Locate the cell with the specified text and output its [x, y] center coordinate. 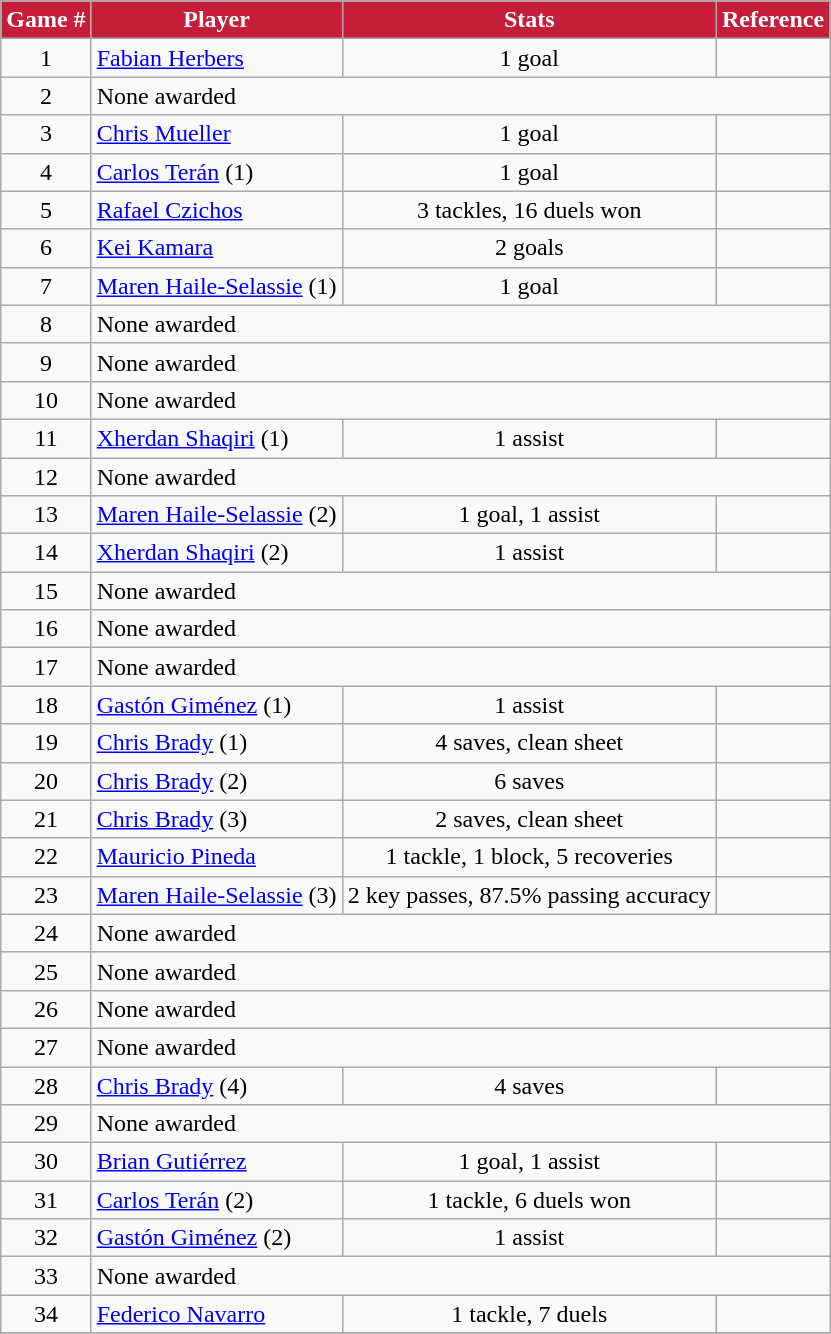
30 [46, 1162]
4 saves, clean sheet [529, 743]
23 [46, 895]
21 [46, 819]
Xherdan Shaqiri (1) [216, 438]
Gastón Giménez (1) [216, 705]
Reference [772, 20]
Player [216, 20]
24 [46, 933]
Brian Gutiérrez [216, 1162]
27 [46, 1047]
Chris Brady (1) [216, 743]
Chris Brady (3) [216, 819]
6 saves [529, 781]
Carlos Terán (2) [216, 1200]
31 [46, 1200]
10 [46, 400]
22 [46, 857]
Maren Haile-Selassie (1) [216, 286]
1 tackle, 7 duels [529, 1314]
3 tackles, 16 duels won [529, 210]
32 [46, 1238]
Carlos Terán (1) [216, 172]
7 [46, 286]
16 [46, 629]
18 [46, 705]
12 [46, 477]
Xherdan Shaqiri (2) [216, 553]
17 [46, 667]
Kei Kamara [216, 248]
28 [46, 1085]
Chris Mueller [216, 134]
1 tackle, 6 duels won [529, 1200]
34 [46, 1314]
Maren Haile-Selassie (2) [216, 515]
1 [46, 58]
15 [46, 591]
11 [46, 438]
Mauricio Pineda [216, 857]
Chris Brady (2) [216, 781]
3 [46, 134]
Fabian Herbers [216, 58]
1 tackle, 1 block, 5 recoveries [529, 857]
4 [46, 172]
33 [46, 1276]
29 [46, 1124]
13 [46, 515]
20 [46, 781]
9 [46, 362]
Federico Navarro [216, 1314]
Maren Haile-Selassie (3) [216, 895]
Rafael Czichos [216, 210]
Chris Brady (4) [216, 1085]
Gastón Giménez (2) [216, 1238]
Stats [529, 20]
2 key passes, 87.5% passing accuracy [529, 895]
2 goals [529, 248]
25 [46, 971]
2 saves, clean sheet [529, 819]
26 [46, 1009]
5 [46, 210]
2 [46, 96]
19 [46, 743]
4 saves [529, 1085]
14 [46, 553]
6 [46, 248]
8 [46, 324]
Game # [46, 20]
